Search for the cell housing the specified text and yield its [x, y] center coordinate. 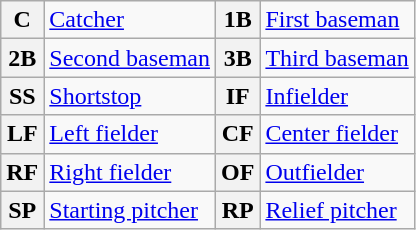
Relief pitcher [337, 210]
RF [22, 172]
SP [22, 210]
Second baseman [130, 58]
Infielder [337, 96]
OF [237, 172]
CF [237, 134]
LF [22, 134]
Shortstop [130, 96]
Right fielder [130, 172]
First baseman [337, 20]
C [22, 20]
SS [22, 96]
3B [237, 58]
RP [237, 210]
Left fielder [130, 134]
IF [237, 96]
2B [22, 58]
Third baseman [337, 58]
1B [237, 20]
Starting pitcher [130, 210]
Center fielder [337, 134]
Catcher [130, 20]
Outfielder [337, 172]
